Search for the cell housing the specified text and yield its (x, y) center coordinate. 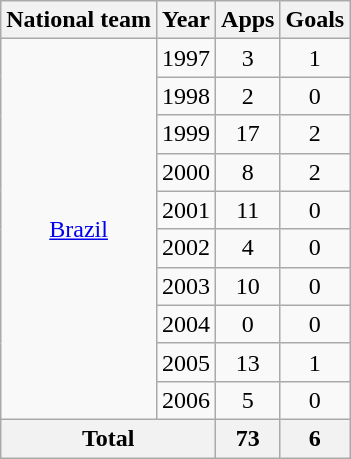
Apps (248, 20)
Goals (315, 20)
4 (248, 248)
10 (248, 286)
8 (248, 172)
Year (186, 20)
1998 (186, 96)
Total (108, 438)
5 (248, 400)
13 (248, 362)
2000 (186, 172)
11 (248, 210)
2002 (186, 248)
2006 (186, 400)
2003 (186, 286)
2005 (186, 362)
Brazil (79, 230)
1999 (186, 134)
2004 (186, 324)
National team (79, 20)
3 (248, 58)
1997 (186, 58)
6 (315, 438)
73 (248, 438)
2001 (186, 210)
17 (248, 134)
